Locate the cell with the specified text and output its [x, y] center coordinate. 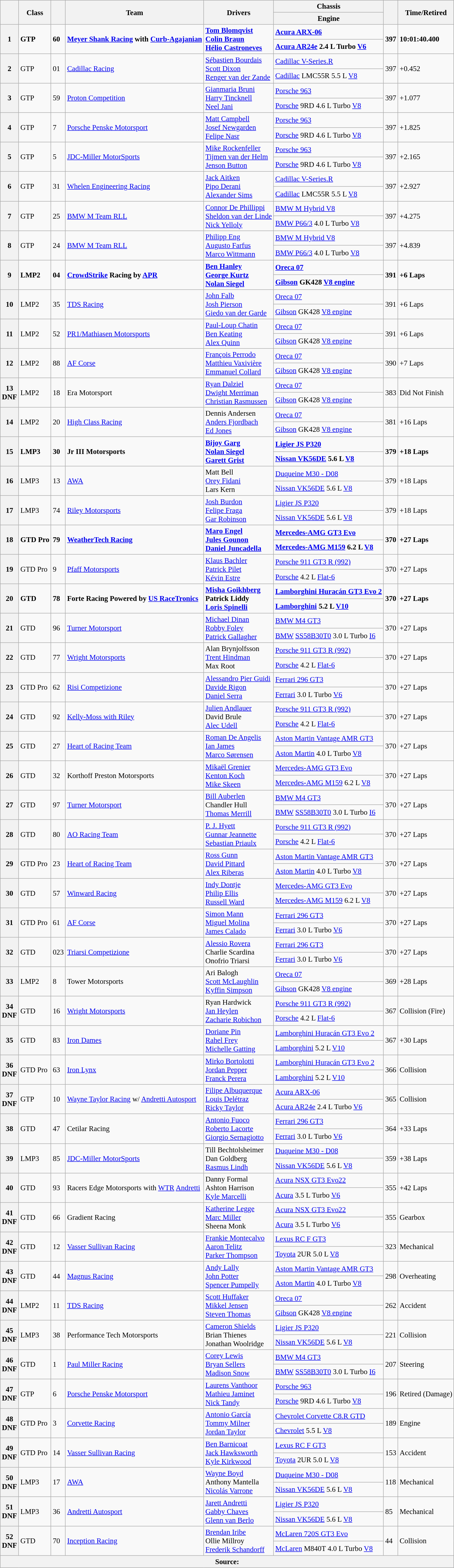
26 [10, 775]
+1.077 [426, 98]
John Falb Josh Pierson Giedo van der Garde [238, 304]
97 [58, 805]
Filipe Albuquerque Louis Delétraz Ricky Taylor [238, 1100]
323 [391, 1246]
381 [391, 422]
Matt Campbell Josef Newgarden Felipe Nasr [238, 128]
59 [58, 98]
57 [58, 893]
Simon Mann Miguel Molina James Calado [238, 923]
10:01:40.400 [426, 39]
41DNF [10, 1217]
196 [391, 1394]
Corvette Racing [135, 1423]
46DNF [10, 1364]
+2.165 [426, 157]
74 [58, 511]
390 [391, 363]
+1.825 [426, 128]
43DNF [10, 1276]
359 [391, 1158]
Steering [426, 1364]
61 [58, 923]
Tower Motorsports [135, 982]
37DNF [10, 1100]
Alessio Rovera Charlie Scardina Onofrio Triarsi [238, 952]
Retired (Damage) [426, 1394]
Maro Engel Jules Gounon Daniel Juncadella [238, 540]
Danny Formal Ashton Harrison Kyle Marcelli [238, 1188]
79 [58, 540]
Whelen Engineering Racing [135, 186]
+16 Laps [426, 422]
Antonio Fuoco Roberto Lacorte Giorgio Sernagiotto [238, 1129]
Jarett Andretti Gabby Chaves Glenn van Berlo [238, 1512]
262 [391, 1306]
13 [58, 481]
Philipp Eng Augusto Farfus Marco Wittmann [238, 245]
19 [10, 569]
60 [58, 39]
Chevrolet Corvette C8.R GTD [329, 1416]
189 [391, 1423]
Michael Dinan Robby Foley Patrick Gallagher [238, 628]
Julien Andlauer David Brule Alec Udell [238, 717]
McLaren 720S GT3 Evo [329, 1534]
Source: [227, 1562]
+28 Laps [426, 982]
High Class Racing [135, 422]
CrowdStrike Racing by APR [135, 275]
AO Racing Team [135, 834]
Gearbox [426, 1217]
Mirko Bortolotti Jordan Pepper Franck Perera [238, 1070]
Sébastien Bourdais Scott Dixon Renger van der Zande [238, 69]
Class [35, 12]
+4.839 [426, 245]
44DNF [10, 1306]
Brendan Iribe Ollie Millroy Frederik Schandorff [238, 1541]
Bill Auberlen Chandler Hull Thomas Merrill [238, 805]
13DNF [10, 393]
47 [58, 1129]
Iron Lynx [135, 1070]
Scott Huffaker Mikkel Jensen Steven Thomas [238, 1306]
Iron Dames [135, 1040]
Till Bechtolsheimer Dan Goldberg Rasmus Lindh [238, 1158]
Paul Miller Racing [135, 1364]
369 [391, 982]
Connor De Phillippi Sheldon van der Linde Nick Yelloly [238, 216]
Triarsi Competizione [135, 952]
Ben Barnicoat Jack Hawksworth Kyle Kirkwood [238, 1453]
Corey Lewis Bryan Sellers Madison Snow [238, 1364]
Cetilar Racing [135, 1129]
Bijoy Garg Nolan Siegel Garett Grist [238, 451]
Mike Rockenfeller Tijmen van der Helm Jenson Button [238, 157]
Josh Burdon Felipe Fraga Gar Robinson [238, 511]
22 [10, 658]
Overheating [426, 1276]
Cadillac Racing [135, 69]
Magnus Racing [135, 1276]
Forte Racing Powered by US RaceTronics [135, 599]
365 [391, 1100]
+2.927 [426, 186]
Performance Tech Motorsports [135, 1335]
Wayne Boyd Anthony Mantella Nicolás Varrone [238, 1482]
+42 Laps [426, 1188]
4 [10, 128]
92 [58, 717]
33 [10, 982]
Cameron Shields Brian Thienes Jonathan Woolridge [238, 1335]
Roman De Angelis Ian James Marco Sørensen [238, 746]
36 [58, 1512]
Collision (Fire) [426, 1011]
Racers Edge Motorsports with WTR Andretti [135, 1188]
45DNF [10, 1335]
Did Not Finish [426, 393]
28 [10, 834]
Matt Bell Orey Fidani Lars Kern [238, 481]
Gianmaria Bruni Harry Tincknell Neel Jani [238, 98]
21 [10, 628]
Misha Goikhberg Patrick Liddy Loris Spinelli [238, 599]
Risi Competizione [135, 687]
83 [58, 1040]
P. J. Hyett Gunnar Jeannette Sebastian Priaulx [238, 834]
80 [58, 834]
70 [58, 1541]
366 [391, 1070]
Gradient Racing [135, 1217]
Paul-Loup Chatin Ben Keating Alex Quinn [238, 334]
62 [58, 687]
42DNF [10, 1246]
50DNF [10, 1482]
Frankie Montecalvo Aaron Telitz Parker Thompson [238, 1246]
Chevrolet 5.5 L V8 [329, 1431]
+7 Laps [426, 363]
+38 Laps [426, 1158]
Chassis [329, 6]
Dennis Andersen Anders Fjordbach Ed Jones [238, 422]
Mikaël Grenier Kenton Koch Mike Skeen [238, 775]
383 [391, 393]
364 [391, 1129]
Antonio García Tommy Milner Jordan Taylor [238, 1423]
96 [58, 628]
Alessandro Pier Guidi Davide Rigon Daniel Serra [238, 687]
63 [58, 1070]
77 [58, 658]
207 [391, 1364]
40 [10, 1188]
McLaren M840T 4.0 L Turbo V8 [329, 1548]
51DNF [10, 1512]
01 [58, 69]
15 [10, 451]
Ben Hanley George Kurtz Nolan Siegel [238, 275]
78 [58, 599]
+0.452 [426, 69]
93 [58, 1188]
66 [58, 1217]
+4.275 [426, 216]
Pfaff Motorsports [135, 569]
2 [10, 69]
Era Motorsport [135, 393]
153 [391, 1453]
Andretti Autosport [135, 1512]
Proton Competition [135, 98]
Jr III Motorsports [135, 451]
Winward Racing [135, 893]
Klaus Bachler Patrick Pilet Kévin Estre [238, 569]
+30 Laps [426, 1040]
04 [58, 275]
Meyer Shank Racing with Curb-Agajanian [135, 39]
49DNF [10, 1453]
Inception Racing [135, 1541]
36DNF [10, 1070]
Laurens Vanthoor Mathieu Jaminet Nick Tandy [238, 1394]
Team [135, 12]
Alan Brynjolfsson Trent Hindman Max Root [238, 658]
88 [58, 363]
Ross Gunn David Pittard Alex Riberas [238, 864]
52 [58, 334]
Ryan Hardwick Jan Heylen Zacharie Robichon [238, 1011]
Tom Blomqvist Colin Braun Hélio Castroneves [238, 39]
Time/Retired [426, 12]
Riley Motorsports [135, 511]
+33 Laps [426, 1129]
118 [391, 1482]
52DNF [10, 1541]
Ryan Dalziel Dwight Merriman Christian Rasmussen [238, 393]
Katherine Legge Marc Miller Sheena Monk [238, 1217]
Ari Balogh Scott McLaughlin Kyffin Simpson [238, 982]
PR1/Mathiasen Motorsports [135, 334]
34DNF [10, 1011]
Drivers [238, 12]
Korthoff Preston Motorsports [135, 775]
Andy Lally John Potter Spencer Pumpelly [238, 1276]
François Perrodo Matthieu Vaxivière Emmanuel Collard [238, 363]
298 [391, 1276]
023 [58, 952]
39 [10, 1158]
Indy Dontje Philip Ellis Russell Ward [238, 893]
47DNF [10, 1394]
Kelly-Moss with Riley [135, 717]
29 [10, 864]
48DNF [10, 1423]
WeatherTech Racing [135, 540]
Doriane Pin Rahel Frey Michelle Gatting [238, 1040]
Jack Aitken Pipo Derani Alexander Sims [238, 186]
221 [391, 1335]
Wayne Taylor Racing w/ Andretti Autosport [135, 1100]
